Return [x, y] of the center of cell containing provided text 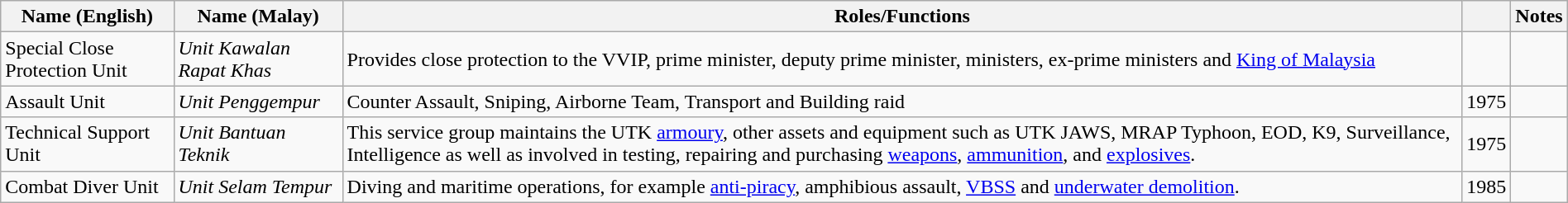
Unit Kawalan Rapat Khas [258, 59]
Provides close protection to the VVIP, prime minister, deputy prime minister, ministers, ex-prime ministers and King of Malaysia [902, 59]
Technical Support Unit [88, 144]
Notes [1539, 17]
Unit Bantuan Teknik [258, 144]
Unit Penggempur [258, 101]
Unit Selam Tempur [258, 186]
Assault Unit [88, 101]
Roles/Functions [902, 17]
1985 [1487, 186]
Name (English) [88, 17]
Diving and maritime operations, for example anti-piracy, amphibious assault, VBSS and underwater demolition. [902, 186]
Special Close Protection Unit [88, 59]
Counter Assault, Sniping, Airborne Team, Transport and Building raid [902, 101]
Name (Malay) [258, 17]
Combat Diver Unit [88, 186]
